Locate the cell with the specified text and output its (X, Y) center coordinate. 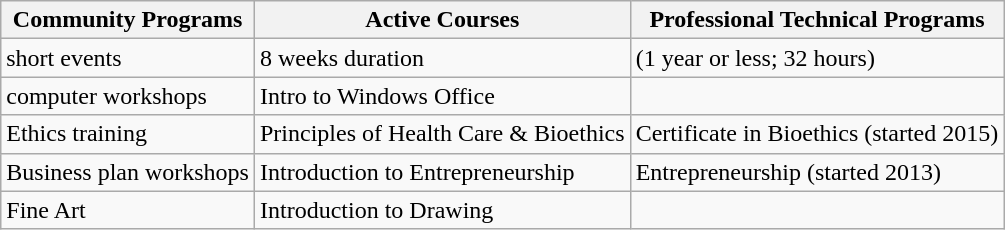
Principles of Health Care & Bioethics (442, 134)
Fine Art (128, 210)
8 weeks duration (442, 58)
Introduction to Drawing (442, 210)
Intro to Windows Office (442, 96)
Ethics training (128, 134)
Community Programs (128, 20)
Certificate in Bioethics (started 2015) (817, 134)
Active Courses (442, 20)
Introduction to Entrepreneurship (442, 172)
(1 year or less; 32 hours) (817, 58)
short events (128, 58)
Entrepreneurship (started 2013) (817, 172)
Business plan workshops (128, 172)
computer workshops (128, 96)
Professional Technical Programs (817, 20)
